Pinpoint the cell where the given text exists, returning its (x, y) midpoint coordinate. 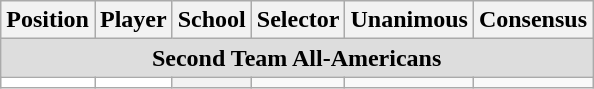
Selector (298, 20)
School (212, 20)
Consensus (532, 20)
Player (133, 20)
Unanimous (409, 20)
Second Team All-Americans (297, 58)
Position (48, 20)
